Identify which cell holds the provided text, then report its (x, y) central coordinate. 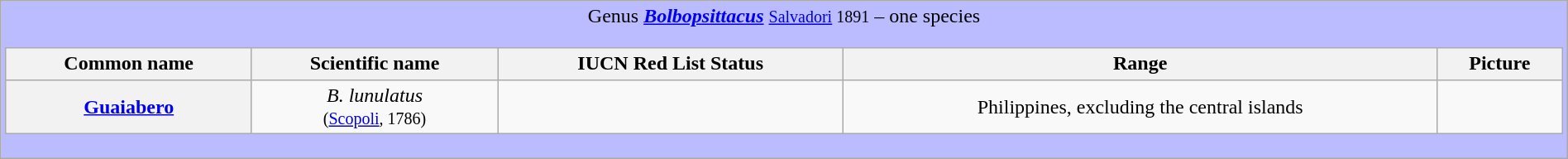
Philippines, excluding the central islands (1140, 106)
Range (1140, 64)
Picture (1500, 64)
Guaiabero (129, 106)
Scientific name (374, 64)
Common name (129, 64)
B. lunulatus (Scopoli, 1786) (374, 106)
IUCN Red List Status (671, 64)
